Return the (X, Y) coordinate for the center point of the cell that contains the specified text.  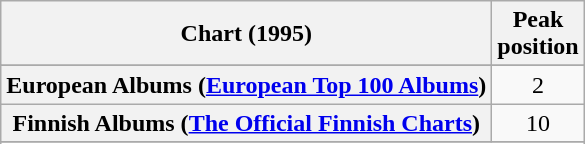
Finnish Albums (The Official Finnish Charts) (246, 123)
Chart (1995) (246, 34)
10 (538, 123)
Peakposition (538, 34)
2 (538, 85)
European Albums (European Top 100 Albums) (246, 85)
